Return the (x, y) coordinate for the center point of the cell that contains the specified text.  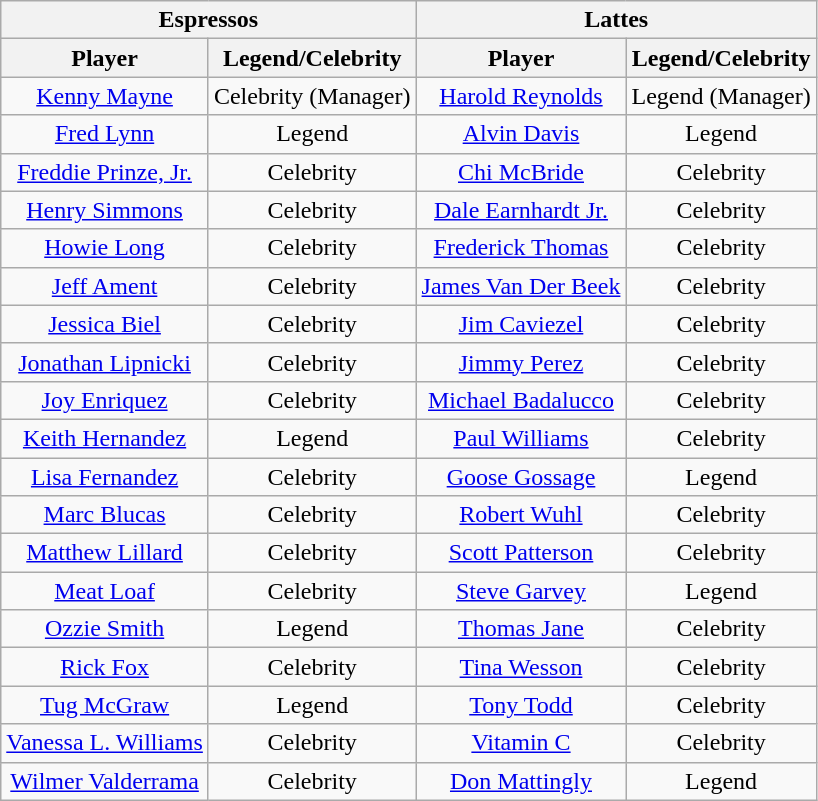
Celebrity (Manager) (312, 96)
Meat Loaf (105, 591)
Lattes (616, 20)
Legend (Manager) (721, 96)
Rick Fox (105, 667)
Scott Patterson (521, 553)
Henry Simmons (105, 210)
Tony Todd (521, 705)
Tug McGraw (105, 705)
James Van Der Beek (521, 286)
Michael Badalucco (521, 400)
Frederick Thomas (521, 248)
Matthew Lillard (105, 553)
Goose Gossage (521, 477)
Fred Lynn (105, 134)
Vitamin C (521, 743)
Jessica Biel (105, 324)
Freddie Prinze, Jr. (105, 172)
Tina Wesson (521, 667)
Don Mattingly (521, 781)
Joy Enriquez (105, 400)
Keith Hernandez (105, 438)
Vanessa L. Williams (105, 743)
Kenny Mayne (105, 96)
Jeff Ament (105, 286)
Chi McBride (521, 172)
Espressos (208, 20)
Jim Caviezel (521, 324)
Lisa Fernandez (105, 477)
Harold Reynolds (521, 96)
Steve Garvey (521, 591)
Ozzie Smith (105, 629)
Paul Williams (521, 438)
Alvin Davis (521, 134)
Howie Long (105, 248)
Jimmy Perez (521, 362)
Wilmer Valderrama (105, 781)
Dale Earnhardt Jr. (521, 210)
Jonathan Lipnicki (105, 362)
Robert Wuhl (521, 515)
Thomas Jane (521, 629)
Marc Blucas (105, 515)
